Detect which cell encompasses the target text, then output its (x, y) center coordinate. 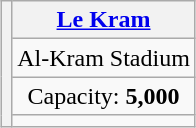
Al-Kram Stadium (104, 58)
Capacity: 5,000 (104, 96)
Le Kram (104, 20)
